Pinpoint the cell where the given text exists, returning its [X, Y] midpoint coordinate. 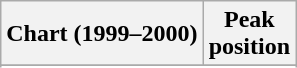
Peakposition [249, 34]
Chart (1999–2000) [102, 34]
